Locate the cell with the specified text and output its (X, Y) center coordinate. 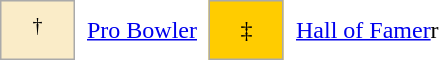
Pro Bowler (142, 30)
† (38, 30)
‡ (246, 30)
